From the cell containing the given text, extract its center point as (X, Y) coordinate. 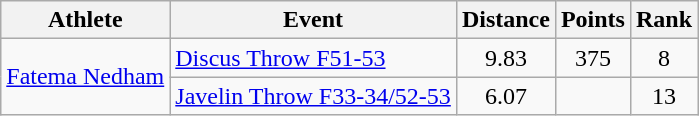
Athlete (86, 20)
Javelin Throw F33-34/52-53 (314, 96)
Fatema Nedham (86, 77)
8 (664, 58)
Points (592, 20)
Event (314, 20)
Rank (664, 20)
6.07 (506, 96)
Distance (506, 20)
Discus Throw F51-53 (314, 58)
9.83 (506, 58)
375 (592, 58)
13 (664, 96)
